Search for the cell housing the specified text and yield its [X, Y] center coordinate. 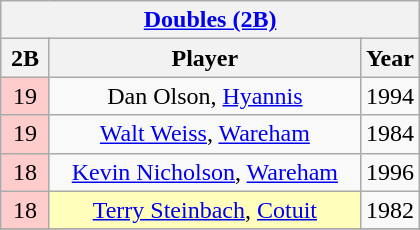
1982 [390, 210]
Year [390, 58]
Terry Steinbach, Cotuit [204, 210]
Walt Weiss, Wareham [204, 134]
Doubles (2B) [210, 20]
Kevin Nicholson, Wareham [204, 172]
1996 [390, 172]
Player [204, 58]
1984 [390, 134]
1994 [390, 96]
Dan Olson, Hyannis [204, 96]
2B [26, 58]
